For the text-containing cell, return its midpoint in (X, Y) coordinate format. 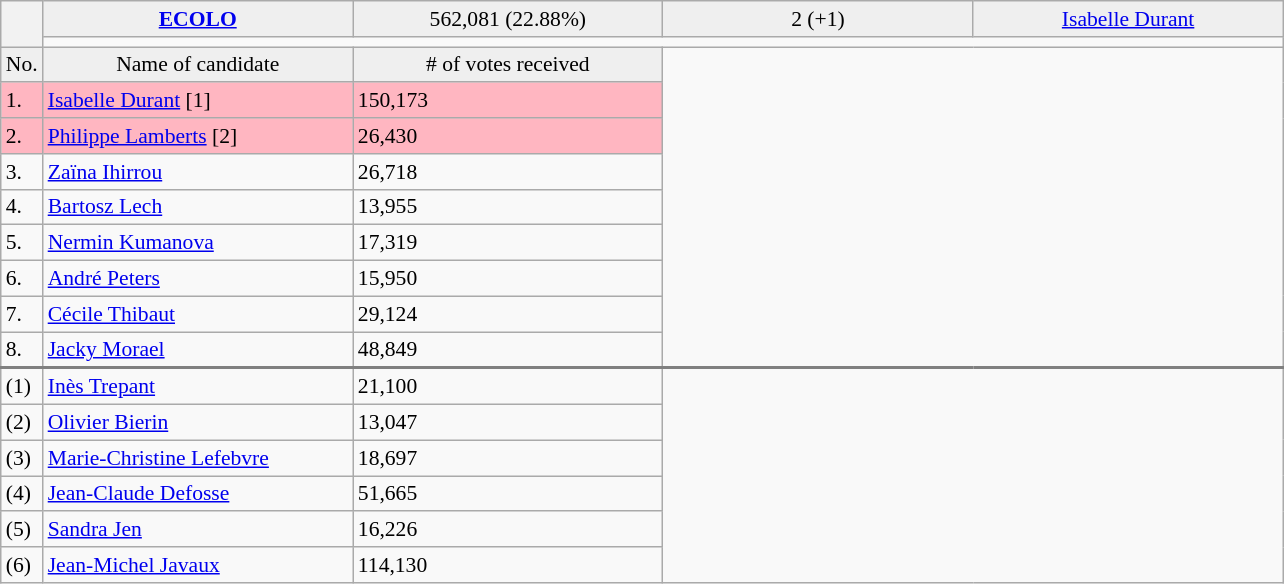
# of votes received (508, 65)
29,124 (508, 314)
Jacky Morael (198, 350)
48,849 (508, 350)
André Peters (198, 279)
2 (+1) (818, 19)
Jean-Michel Javaux (198, 565)
13,955 (508, 207)
Olivier Bierin (198, 423)
16,226 (508, 530)
(5) (22, 530)
Philippe Lamberts [2] (198, 136)
Bartosz Lech (198, 207)
4. (22, 207)
(2) (22, 423)
21,100 (508, 386)
1. (22, 101)
Name of candidate (198, 65)
3. (22, 172)
Marie-Christine Lefebvre (198, 458)
6. (22, 279)
No. (22, 65)
Cécile Thibaut (198, 314)
17,319 (508, 243)
Nermin Kumanova (198, 243)
Inès Trepant (198, 386)
26,718 (508, 172)
(6) (22, 565)
2. (22, 136)
18,697 (508, 458)
5. (22, 243)
ECOLO (198, 19)
Isabelle Durant [1] (198, 101)
13,047 (508, 423)
Sandra Jen (198, 530)
Isabelle Durant (1128, 19)
562,081 (22.88%) (508, 19)
26,430 (508, 136)
15,950 (508, 279)
(3) (22, 458)
(1) (22, 386)
150,173 (508, 101)
Zaïna Ihirrou (198, 172)
114,130 (508, 565)
51,665 (508, 494)
Jean-Claude Defosse (198, 494)
(4) (22, 494)
8. (22, 350)
7. (22, 314)
